For the text-containing cell, return its midpoint in (x, y) coordinate format. 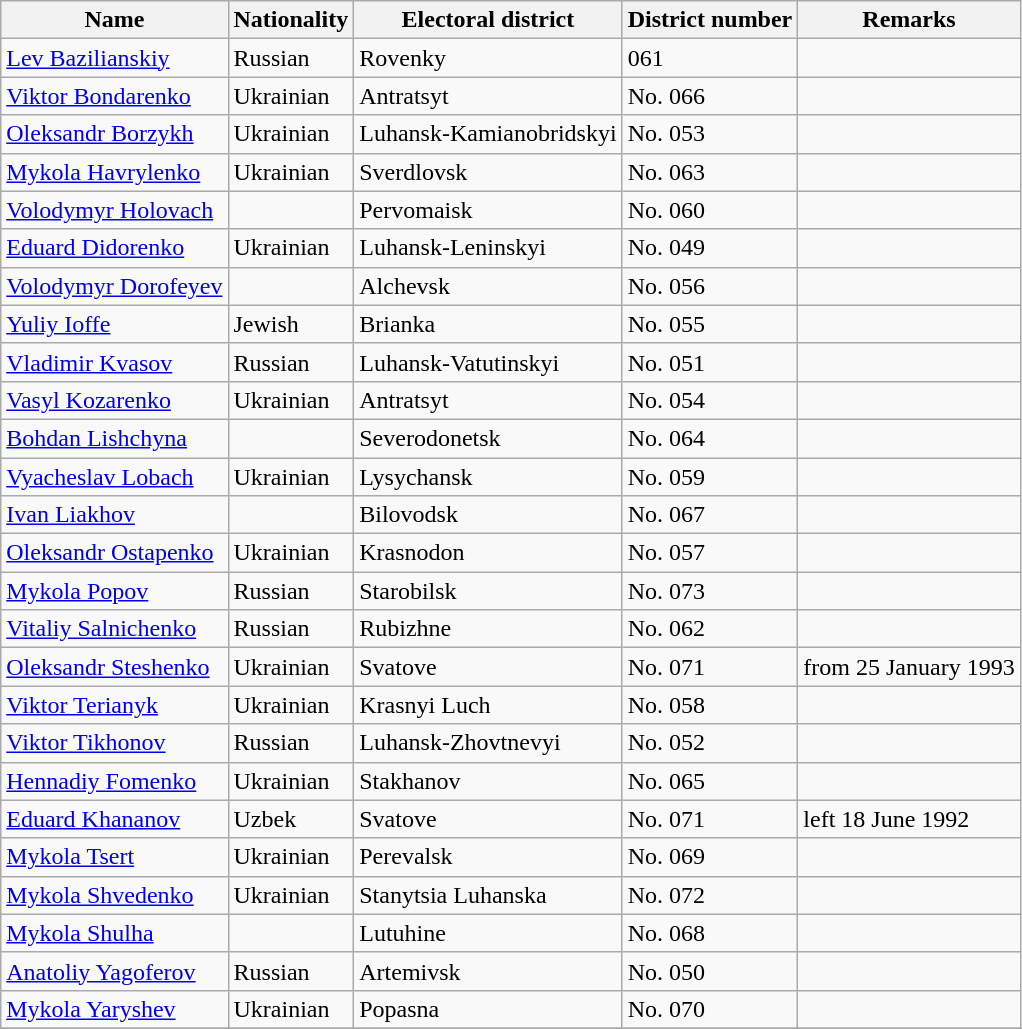
Pervomaisk (488, 210)
from 25 January 1993 (909, 667)
Stanytsia Luhanska (488, 895)
Bilovodsk (488, 515)
Stakhanov (488, 781)
No. 067 (710, 515)
Bohdan Lishchyna (114, 438)
No. 055 (710, 324)
Sverdlovsk (488, 172)
left 18 June 1992 (909, 819)
No. 052 (710, 743)
Uzbek (291, 819)
Luhansk-Vatutinskyi (488, 362)
No. 070 (710, 1009)
No. 072 (710, 895)
Hennadiy Fomenko (114, 781)
Lysychansk (488, 477)
No. 059 (710, 477)
No. 049 (710, 248)
Rubizhne (488, 629)
No. 056 (710, 286)
Yuliy Ioffe (114, 324)
Rovenky (488, 58)
Oleksandr Borzykh (114, 134)
Remarks (909, 20)
District number (710, 20)
Vladimir Kvasov (114, 362)
Luhansk-Kamianobridskyi (488, 134)
Eduard Didorenko (114, 248)
No. 058 (710, 705)
Eduard Khananov (114, 819)
Volodymyr Dorofeyev (114, 286)
No. 053 (710, 134)
Viktor Tikhonov (114, 743)
Oleksandr Steshenko (114, 667)
Vyacheslav Lobach (114, 477)
Ivan Liakhov (114, 515)
Starobilsk (488, 591)
Mykola Shvedenko (114, 895)
No. 068 (710, 933)
Vitaliy Salnichenko (114, 629)
No. 064 (710, 438)
No. 065 (710, 781)
Name (114, 20)
Electoral district (488, 20)
Mykola Shulha (114, 933)
Krasnodon (488, 553)
Lutuhine (488, 933)
No. 069 (710, 857)
Jewish (291, 324)
Severodonetsk (488, 438)
No. 073 (710, 591)
Anatoliy Yagoferov (114, 971)
Viktor Bondarenko (114, 96)
Mykola Havrylenko (114, 172)
No. 062 (710, 629)
Volodymyr Holovach (114, 210)
061 (710, 58)
Krasnyi Luch (488, 705)
Alchevsk (488, 286)
No. 057 (710, 553)
Vasyl Kozarenko (114, 400)
No. 066 (710, 96)
No. 063 (710, 172)
Brianka (488, 324)
Mykola Popov (114, 591)
Perevalsk (488, 857)
Popasna (488, 1009)
Artemivsk (488, 971)
Nationality (291, 20)
Mykola Yaryshev (114, 1009)
Mykola Tsert (114, 857)
No. 054 (710, 400)
No. 051 (710, 362)
No. 060 (710, 210)
Lev Bazilianskiy (114, 58)
Oleksandr Ostapenko (114, 553)
Luhansk-Leninskyi (488, 248)
No. 050 (710, 971)
Luhansk-Zhovtnevyi (488, 743)
Viktor Terianyk (114, 705)
